Capture the cell that displays the provided text and extract its (X, Y) central coordinate. 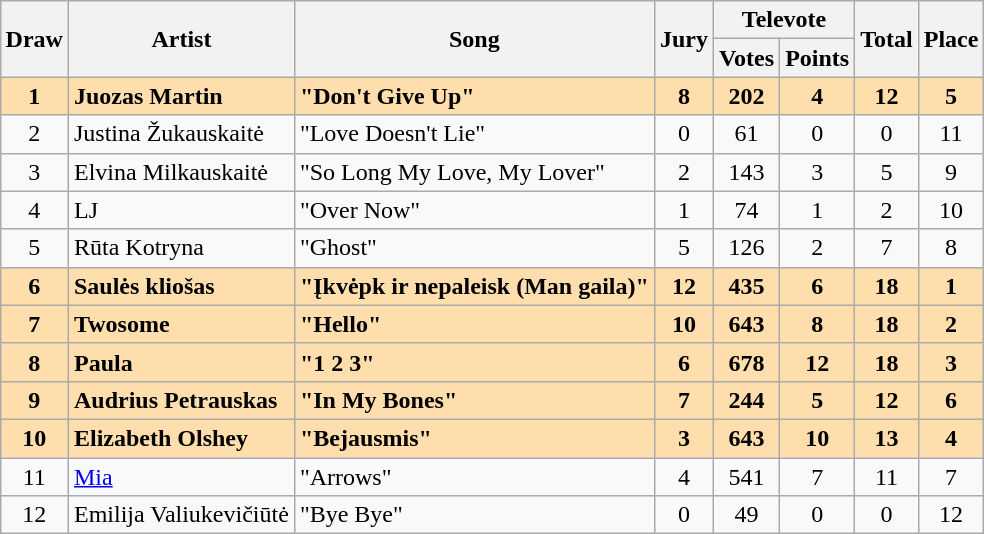
"Don't Give Up" (474, 96)
Song (474, 39)
"Ghost" (474, 248)
Rūta Kotryna (181, 248)
Juozas Martin (181, 96)
61 (746, 134)
Jury (684, 39)
Total (887, 39)
"Over Now" (474, 210)
"Įkvėpk ir nepaleisk (Man gaila)" (474, 286)
Elizabeth Olshey (181, 438)
Place (951, 39)
Paula (181, 362)
Artist (181, 39)
126 (746, 248)
244 (746, 400)
541 (746, 477)
Justina Žukauskaitė (181, 134)
49 (746, 515)
13 (887, 438)
435 (746, 286)
202 (746, 96)
Audrius Petrauskas (181, 400)
74 (746, 210)
"So Long My Love, My Lover" (474, 172)
Saulės kliošas (181, 286)
Mia (181, 477)
Elvina Milkauskaitė (181, 172)
Votes (746, 58)
Televote (784, 20)
"Arrows" (474, 477)
"Bejausmis" (474, 438)
Twosome (181, 324)
143 (746, 172)
"In My Bones" (474, 400)
"Love Doesn't Lie" (474, 134)
Emilija Valiukevičiūtė (181, 515)
"Hello" (474, 324)
LJ (181, 210)
Points (818, 58)
678 (746, 362)
"1 2 3" (474, 362)
Draw (34, 39)
"Bye Bye" (474, 515)
